Return the (X, Y) coordinate for the center point of the cell that contains the specified text.  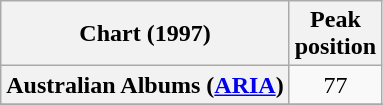
77 (335, 85)
Chart (1997) (145, 34)
Peakposition (335, 34)
Australian Albums (ARIA) (145, 85)
